From the cell containing the given text, extract its center point as (x, y) coordinate. 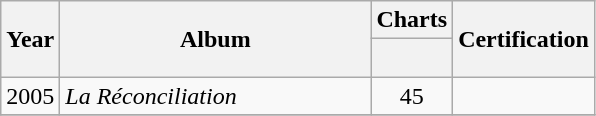
45 (412, 96)
Charts (412, 20)
Album (216, 39)
2005 (30, 96)
La Réconciliation (216, 96)
Certification (524, 39)
Year (30, 39)
